Return the [X, Y] coordinate for the center point of the cell that contains the specified text.  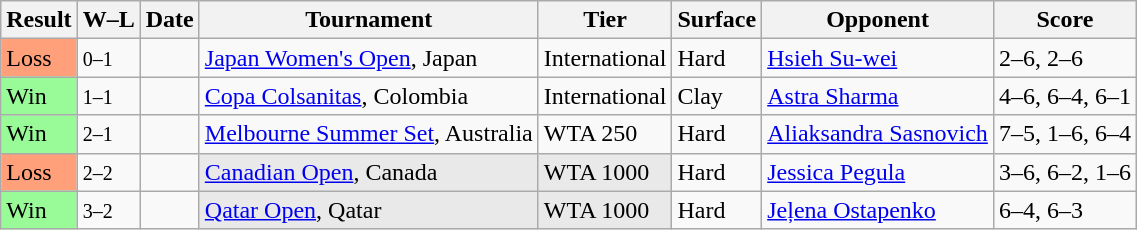
Date [170, 20]
2–1 [108, 134]
WTA 250 [605, 134]
Jeļena Ostapenko [878, 210]
Qatar Open, Qatar [368, 210]
1–1 [108, 96]
Aliaksandra Sasnovich [878, 134]
W–L [108, 20]
Tournament [368, 20]
Astra Sharma [878, 96]
2–6, 2–6 [1064, 58]
Score [1064, 20]
3–2 [108, 210]
Hsieh Su-wei [878, 58]
Japan Women's Open, Japan [368, 58]
Canadian Open, Canada [368, 172]
Result [39, 20]
6–4, 6–3 [1064, 210]
Opponent [878, 20]
Tier [605, 20]
4–6, 6–4, 6–1 [1064, 96]
7–5, 1–6, 6–4 [1064, 134]
Copa Colsanitas, Colombia [368, 96]
Melbourne Summer Set, Australia [368, 134]
2–2 [108, 172]
3–6, 6–2, 1–6 [1064, 172]
Jessica Pegula [878, 172]
Surface [717, 20]
Clay [717, 96]
0–1 [108, 58]
